Return the [X, Y] coordinate for the center point of the cell that contains the specified text.  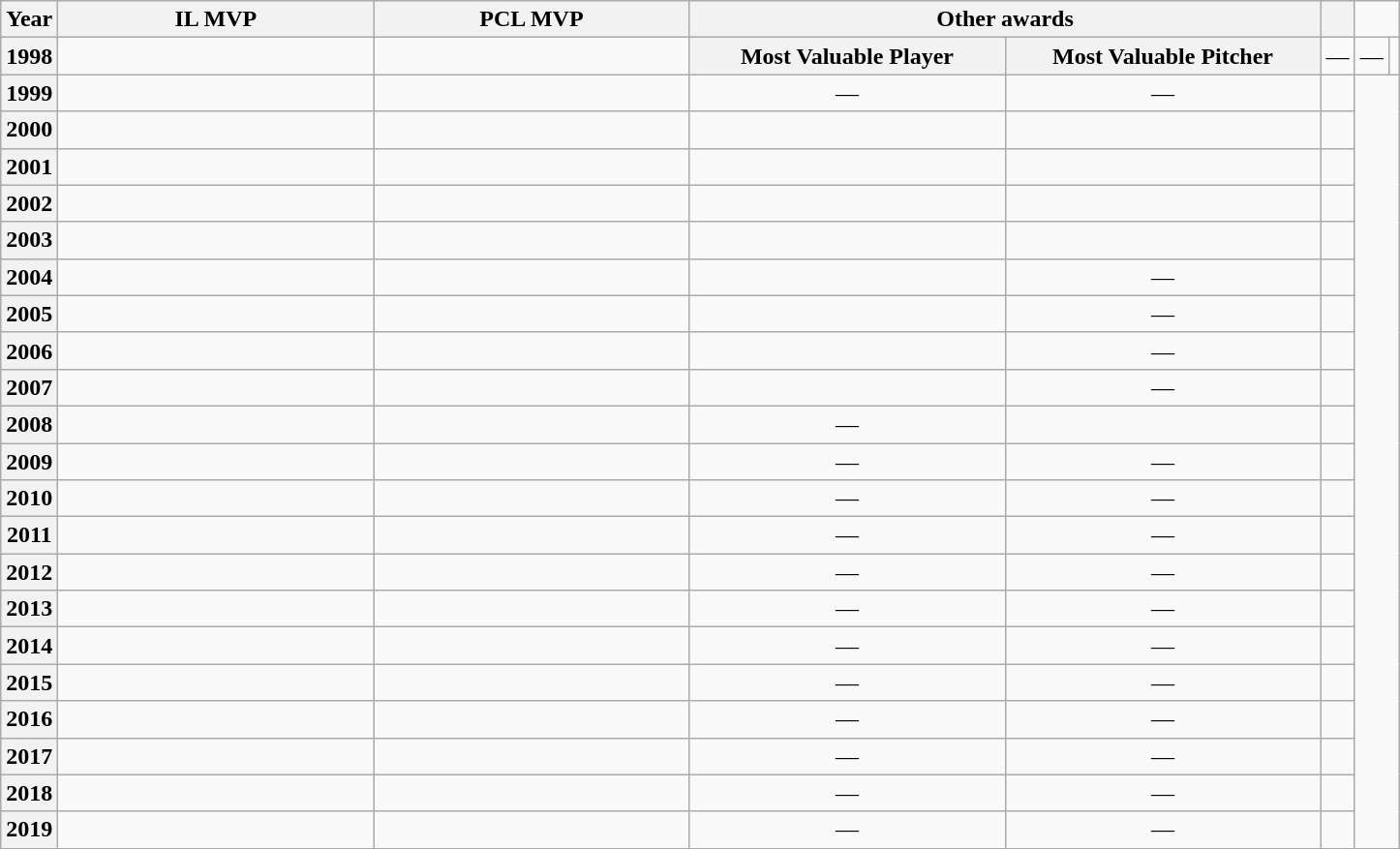
2004 [29, 277]
2011 [29, 535]
2009 [29, 462]
2014 [29, 646]
2002 [29, 203]
PCL MVP [532, 19]
2018 [29, 793]
Most Valuable Pitcher [1163, 56]
IL MVP [216, 19]
2016 [29, 719]
2017 [29, 756]
2005 [29, 314]
1999 [29, 93]
Most Valuable Player [847, 56]
2000 [29, 130]
2007 [29, 387]
2003 [29, 240]
Year [29, 19]
2008 [29, 424]
2013 [29, 609]
1998 [29, 56]
2015 [29, 682]
2001 [29, 167]
2010 [29, 499]
2012 [29, 572]
Other awards [1005, 19]
2019 [29, 830]
2006 [29, 350]
